Pinpoint the cell where the given text exists, returning its [X, Y] midpoint coordinate. 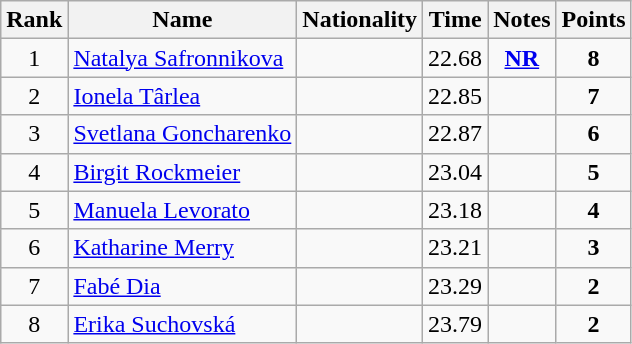
Notes [522, 20]
Points [594, 20]
1 [34, 58]
Fabé Dia [182, 286]
Natalya Safronnikova [182, 58]
Erika Suchovská [182, 324]
Name [182, 20]
23.04 [456, 172]
22.68 [456, 58]
Rank [34, 20]
23.18 [456, 210]
23.21 [456, 248]
22.87 [456, 134]
Katharine Merry [182, 248]
Nationality [360, 20]
23.79 [456, 324]
Manuela Levorato [182, 210]
NR [522, 58]
22.85 [456, 96]
Time [456, 20]
Ionela Târlea [182, 96]
Birgit Rockmeier [182, 172]
Svetlana Goncharenko [182, 134]
23.29 [456, 286]
